For the text-containing cell, return its midpoint in (x, y) coordinate format. 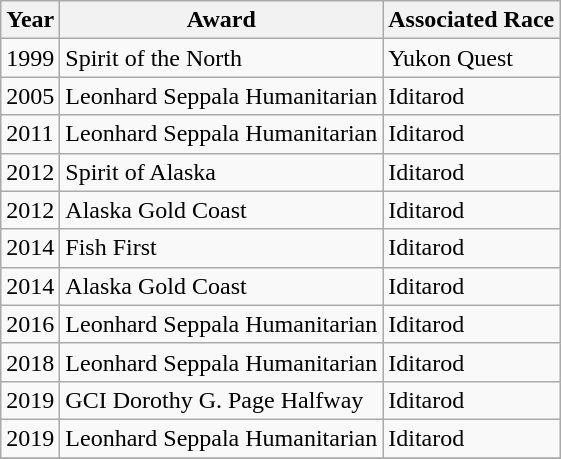
1999 (30, 58)
Year (30, 20)
Associated Race (472, 20)
Spirit of Alaska (222, 172)
2018 (30, 362)
GCI Dorothy G. Page Halfway (222, 400)
Fish First (222, 248)
Yukon Quest (472, 58)
2005 (30, 96)
Spirit of the North (222, 58)
Award (222, 20)
2011 (30, 134)
2016 (30, 324)
